From the cell containing the given text, extract its center point as [x, y] coordinate. 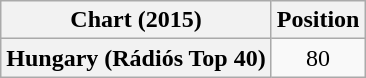
Position [318, 20]
80 [318, 58]
Hungary (Rádiós Top 40) [136, 58]
Chart (2015) [136, 20]
